Determine the (x, y) coordinate at the center of the cell enclosing the given text.  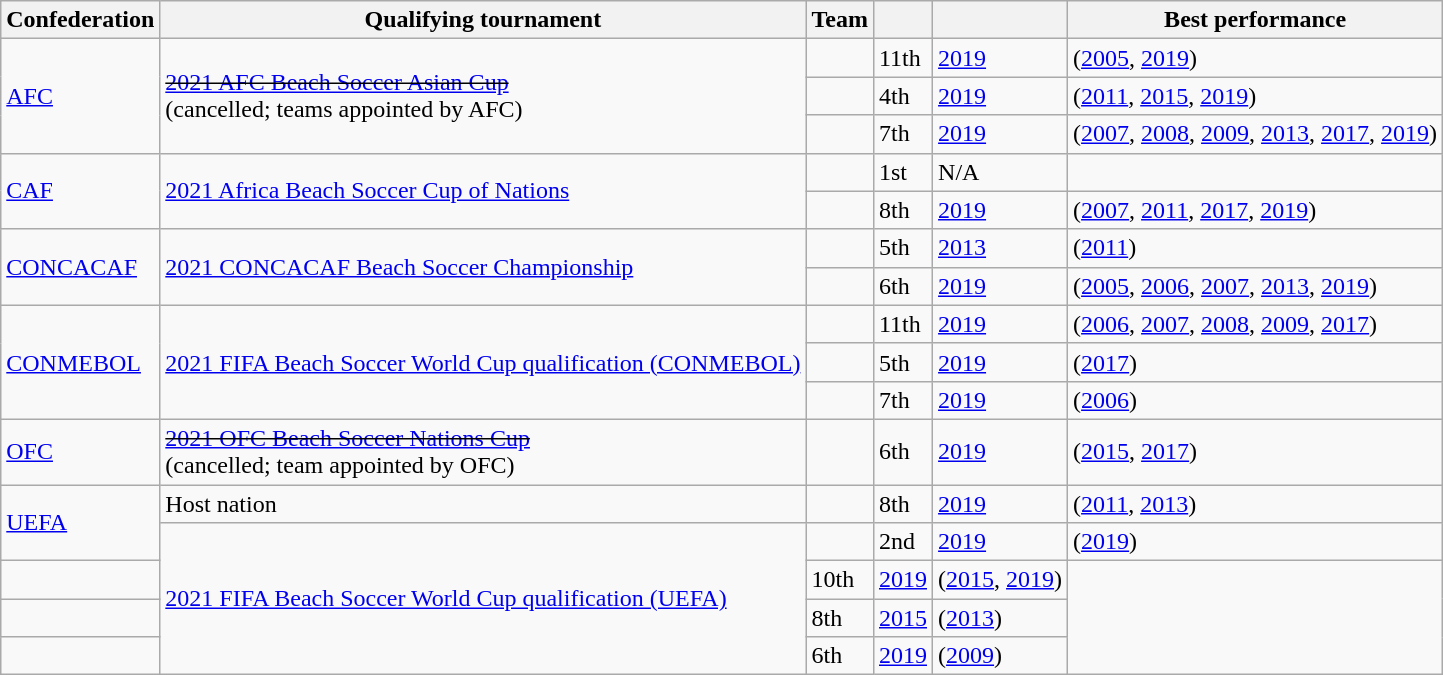
(2005, 2019) (1256, 58)
2nd (902, 542)
2021 CONCACAF Beach Soccer Championship (483, 267)
4th (902, 96)
(2011) (1256, 248)
2021 OFC Beach Soccer Nations Cup(cancelled; team appointed by OFC) (483, 452)
(2005, 2006, 2007, 2013, 2019) (1256, 286)
(2007, 2011, 2017, 2019) (1256, 210)
2021 FIFA Beach Soccer World Cup qualification (CONMEBOL) (483, 362)
Confederation (80, 20)
AFC (80, 96)
Qualifying tournament (483, 20)
(2019) (1256, 542)
2021 AFC Beach Soccer Asian Cup(cancelled; teams appointed by AFC) (483, 96)
UEFA (80, 522)
2013 (1000, 248)
1st (902, 172)
2021 FIFA Beach Soccer World Cup qualification (UEFA) (483, 599)
2015 (902, 618)
(2006, 2007, 2008, 2009, 2017) (1256, 324)
(2011, 2015, 2019) (1256, 96)
10th (840, 580)
(2011, 2013) (1256, 503)
(2017) (1256, 362)
CONCACAF (80, 267)
(2013) (1000, 618)
Best performance (1256, 20)
CONMEBOL (80, 362)
Host nation (483, 503)
(2015, 2019) (1000, 580)
CAF (80, 191)
OFC (80, 452)
(2009) (1000, 656)
(2006) (1256, 400)
(2007, 2008, 2009, 2013, 2017, 2019) (1256, 134)
2021 Africa Beach Soccer Cup of Nations (483, 191)
Team (840, 20)
N/A (1000, 172)
(2015, 2017) (1256, 452)
